Provide the [x, y] coordinate of the cell's center where the given text is located.  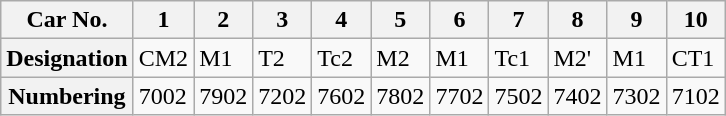
Car No. [67, 20]
7802 [400, 96]
Tc1 [518, 58]
7502 [518, 96]
Designation [67, 58]
5 [400, 20]
3 [282, 20]
9 [636, 20]
2 [224, 20]
1 [163, 20]
7202 [282, 96]
Numbering [67, 96]
8 [578, 20]
7102 [696, 96]
7402 [578, 96]
7 [518, 20]
M2' [578, 58]
Tc2 [342, 58]
7902 [224, 96]
4 [342, 20]
7002 [163, 96]
7702 [460, 96]
6 [460, 20]
7302 [636, 96]
CM2 [163, 58]
CT1 [696, 58]
10 [696, 20]
T2 [282, 58]
7602 [342, 96]
M2 [400, 58]
